Scan for the cell matching the given text and deliver its [X, Y] coordinate at center. 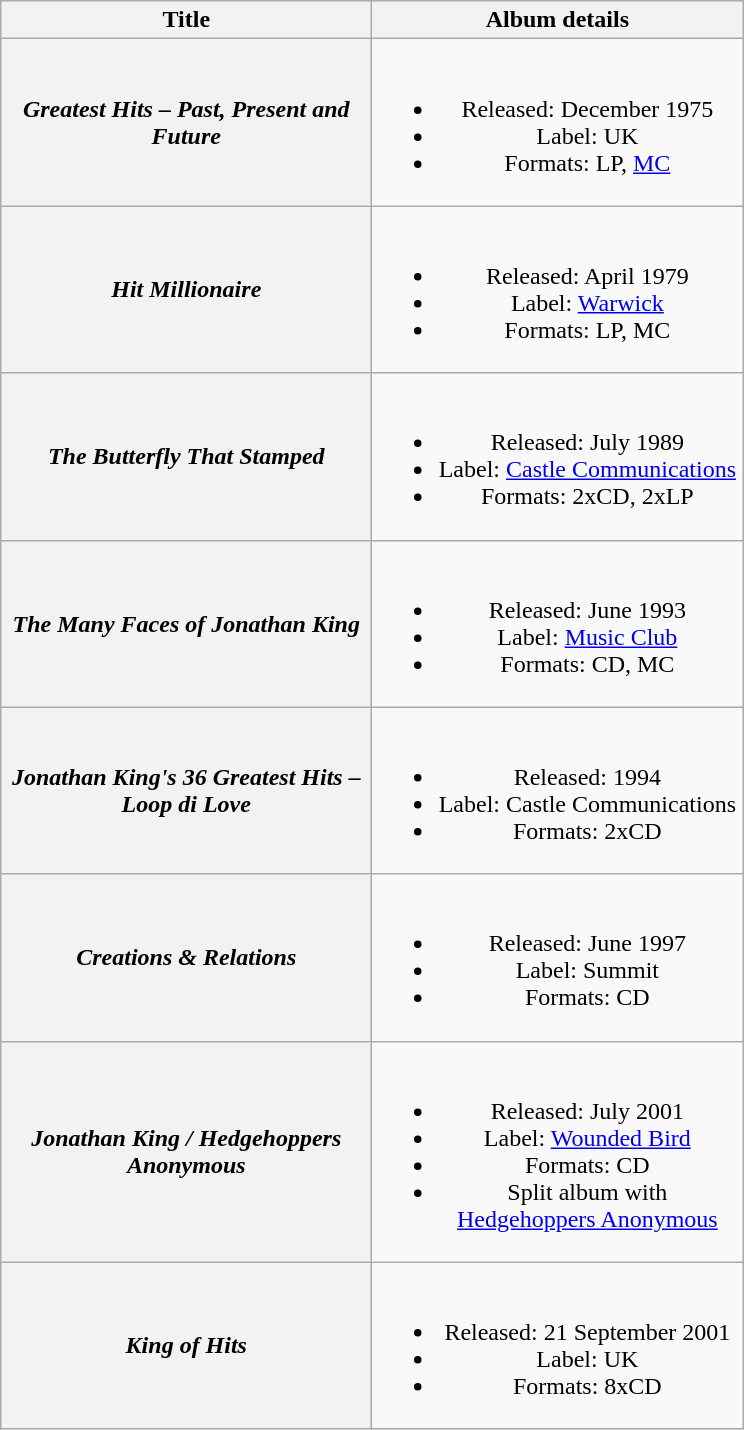
Greatest Hits – Past, Present and Future [186, 122]
Released: 21 September 2001Label: UKFormats: 8xCD [558, 1346]
Released: June 1993Label: Music ClubFormats: CD, MC [558, 624]
The Many Faces of Jonathan King [186, 624]
Jonathan King / Hedgehoppers Anonymous [186, 1152]
Album details [558, 20]
Jonathan King's 36 Greatest Hits – Loop di Love [186, 790]
Released: April 1979Label: WarwickFormats: LP, MC [558, 290]
Released: 1994Label: Castle CommunicationsFormats: 2xCD [558, 790]
Hit Millionaire [186, 290]
The Butterfly That Stamped [186, 456]
Creations & Relations [186, 958]
Released: December 1975Label: UKFormats: LP, MC [558, 122]
King of Hits [186, 1346]
Released: July 2001Label: Wounded BirdFormats: CDSplit album with Hedgehoppers Anonymous [558, 1152]
Released: June 1997Label: SummitFormats: CD [558, 958]
Title [186, 20]
Released: July 1989Label: Castle CommunicationsFormats: 2xCD, 2xLP [558, 456]
